For the text-containing cell, return its midpoint in [X, Y] coordinate format. 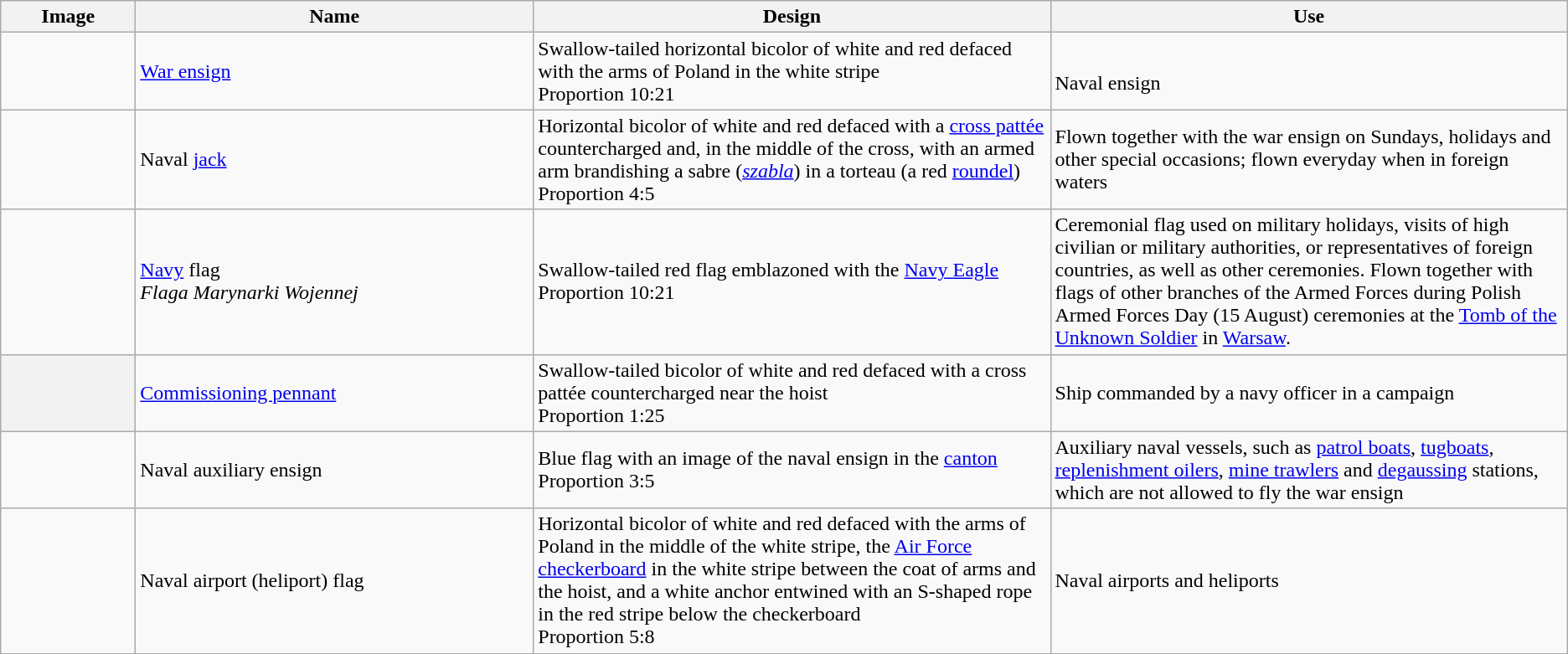
Use [1308, 17]
Naval airports and heliports [1308, 581]
Swallow-tailed bicolor of white and red defaced with a cross pattée countercharged near the hoist Proportion 1:25 [792, 393]
Swallow-tailed horizontal bicolor of white and red defaced with the arms of Poland in the white stripe Proportion 10:21 [792, 71]
Flown together with the war ensign on Sundays, holidays and other special occasions; flown everyday when in foreign waters [1308, 159]
Design [792, 17]
War ensign [335, 71]
Naval jack [335, 159]
Ship commanded by a navy officer in a campaign [1308, 393]
Name [335, 17]
Blue flag with an image of the naval ensign in the canton Proportion 3:5 [792, 470]
Swallow-tailed red flag emblazoned with the Navy Eagle Proportion 10:21 [792, 281]
Commissioning pennant [335, 393]
Naval ensign [1308, 71]
Naval auxiliary ensign [335, 470]
Image [69, 17]
Navy flag Flaga Marynarki Wojennej [335, 281]
Naval airport (heliport) flag [335, 581]
